Detect which cell encompasses the target text, then output its [X, Y] center coordinate. 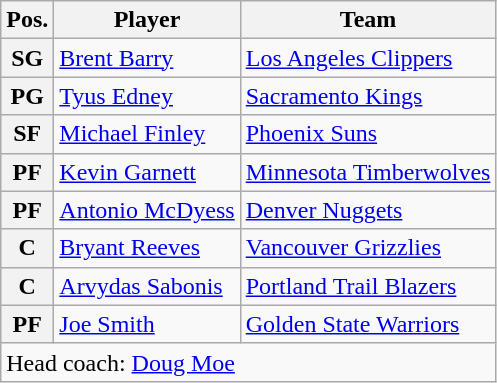
Tyus Edney [147, 96]
Joe Smith [147, 324]
Player [147, 20]
Portland Trail Blazers [368, 286]
Kevin Garnett [147, 172]
Minnesota Timberwolves [368, 172]
Golden State Warriors [368, 324]
SG [28, 58]
Denver Nuggets [368, 210]
Arvydas Sabonis [147, 286]
Sacramento Kings [368, 96]
Head coach: Doug Moe [248, 362]
SF [28, 134]
Los Angeles Clippers [368, 58]
Team [368, 20]
Phoenix Suns [368, 134]
PG [28, 96]
Pos. [28, 20]
Michael Finley [147, 134]
Bryant Reeves [147, 248]
Vancouver Grizzlies [368, 248]
Brent Barry [147, 58]
Antonio McDyess [147, 210]
